Capture the cell that displays the provided text and extract its [x, y] central coordinate. 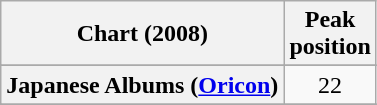
Japanese Albums (Oricon) [142, 85]
Peakposition [330, 34]
22 [330, 85]
Chart (2008) [142, 34]
